Capture the cell that displays the provided text and extract its (X, Y) central coordinate. 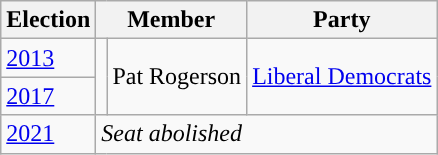
Member (172, 20)
2013 (48, 58)
2021 (48, 134)
2017 (48, 96)
Election (48, 20)
Pat Rogerson (177, 77)
Party (342, 20)
Seat abolished (266, 134)
Liberal Democrats (342, 77)
